From the cell containing the given text, extract its center point as (X, Y) coordinate. 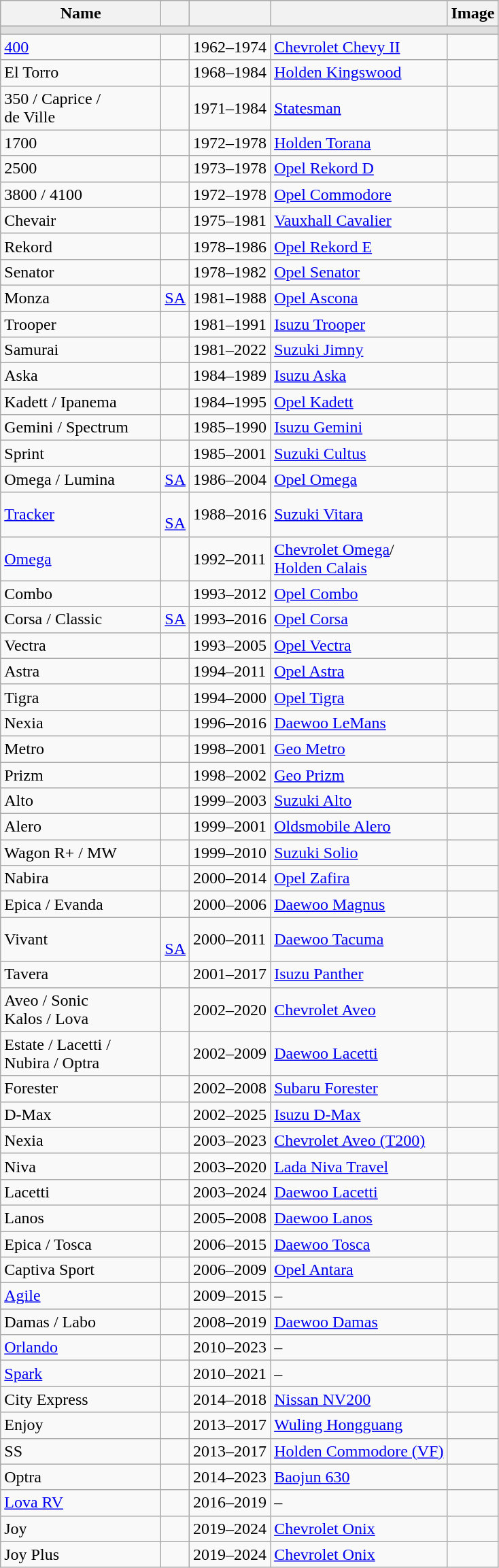
2000–2014 (230, 879)
City Express (81, 1399)
1984–1989 (230, 376)
1975–1981 (230, 220)
Rekord (81, 246)
Joy Plus (81, 1554)
1968–1984 (230, 73)
Geo Prizm (359, 774)
1985–1990 (230, 428)
Chevair (81, 220)
1971–1984 (230, 107)
Opel Combo (359, 594)
Tavera (81, 974)
Daewoo Magnus (359, 904)
Wagon R+ / MW (81, 853)
Isuzu D-Max (359, 1114)
2000–2011 (230, 940)
1998–2002 (230, 774)
Suzuki Vitara (359, 514)
Opel Antara (359, 1270)
2009–2015 (230, 1296)
Oldsmobile Alero (359, 827)
1999–2001 (230, 827)
1988–2016 (230, 514)
Alto (81, 801)
Wuling Hongguang (359, 1425)
Gemini / Spectrum (81, 428)
Baojun 630 (359, 1477)
Captiva Sport (81, 1270)
1994–2011 (230, 671)
2003–2023 (230, 1140)
1999–2003 (230, 801)
Omega / Lumina (81, 479)
1981–1988 (230, 298)
1981–1991 (230, 324)
Holden Torana (359, 143)
2500 (81, 169)
Suzuki Solio (359, 853)
SS (81, 1451)
2006–2015 (230, 1244)
Holden Kingswood (359, 73)
D-Max (81, 1114)
2008–2019 (230, 1322)
Geo Metro (359, 749)
2010–2021 (230, 1374)
Image (473, 14)
1978–1986 (230, 246)
Suzuki Jimny (359, 350)
350 / Caprice / de Ville (81, 107)
3800 / 4100 (81, 194)
Nissan NV200 (359, 1399)
Monza (81, 298)
Joy (81, 1529)
Opel Commodore (359, 194)
Vauxhall Cavalier (359, 220)
El Torro (81, 73)
Epica / Evanda (81, 904)
Aveo / Sonic Kalos / Lova (81, 1009)
1998–2001 (230, 749)
Suzuki Cultus (359, 454)
Lanos (81, 1218)
Daewoo Lanos (359, 1218)
1973–1978 (230, 169)
2014–2018 (230, 1399)
Daewoo Tosca (359, 1244)
Statesman (359, 107)
Isuzu Gemini (359, 428)
Suzuki Alto (359, 801)
Corsa / Classic (81, 619)
2001–2017 (230, 974)
1993–2005 (230, 645)
1985–2001 (230, 454)
Holden Commodore (VF) (359, 1451)
2016–2019 (230, 1503)
Tracker (81, 514)
Isuzu Panther (359, 974)
1962–1974 (230, 47)
Sprint (81, 454)
2003–2020 (230, 1166)
1993–2016 (230, 619)
Daewoo Tacuma (359, 940)
Agile (81, 1296)
1700 (81, 143)
Senator (81, 272)
Estate / Lacetti / Nubira / Optra (81, 1054)
Chevrolet Aveo (T200) (359, 1140)
Metro (81, 749)
Isuzu Trooper (359, 324)
1994–2000 (230, 697)
1996–2016 (230, 723)
Enjoy (81, 1425)
Chevrolet Chevy II (359, 47)
2006–2009 (230, 1270)
Lada Niva Travel (359, 1166)
1986–2004 (230, 479)
Aska (81, 376)
Spark (81, 1374)
2002–2020 (230, 1009)
Opel Tigra (359, 697)
Alero (81, 827)
Opel Rekord E (359, 246)
Opel Senator (359, 272)
1984–1995 (230, 402)
2010–2023 (230, 1348)
1992–2011 (230, 559)
Damas / Labo (81, 1322)
Opel Astra (359, 671)
1978–1982 (230, 272)
Chevrolet Omega/Holden Calais (359, 559)
Epica / Tosca (81, 1244)
Vivant (81, 940)
Orlando (81, 1348)
2003–2024 (230, 1192)
1993–2012 (230, 594)
Opel Zafira (359, 879)
Samurai (81, 350)
Combo (81, 594)
Opel Kadett (359, 402)
Opel Omega (359, 479)
Nabira (81, 879)
Chevrolet Aveo (359, 1009)
Niva (81, 1166)
Vectra (81, 645)
2005–2008 (230, 1218)
Daewoo LeMans (359, 723)
Lova RV (81, 1503)
Prizm (81, 774)
Isuzu Aska (359, 376)
Subaru Forester (359, 1089)
2002–2025 (230, 1114)
Kadett / Ipanema (81, 402)
Omega (81, 559)
1981–2022 (230, 350)
Forester (81, 1089)
Opel Vectra (359, 645)
2002–2008 (230, 1089)
Opel Corsa (359, 619)
1999–2010 (230, 853)
Lacetti (81, 1192)
Daewoo Damas (359, 1322)
Astra (81, 671)
400 (81, 47)
Opel Ascona (359, 298)
Name (81, 14)
Tigra (81, 697)
2000–2006 (230, 904)
Optra (81, 1477)
Trooper (81, 324)
2002–2009 (230, 1054)
2014–2023 (230, 1477)
Opel Rekord D (359, 169)
